Extract the (X, Y) coordinate from the center of the cell holding the provided text.  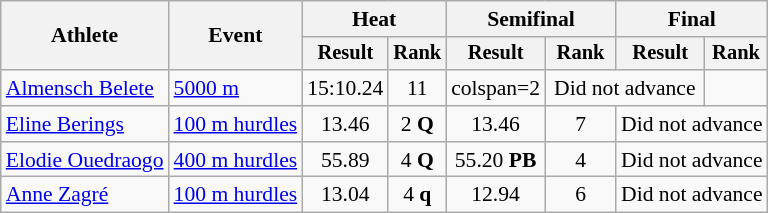
4 (580, 160)
Semifinal (531, 19)
colspan=2 (496, 88)
11 (417, 88)
Event (236, 36)
5000 m (236, 88)
400 m hurdles (236, 160)
15:10.24 (345, 88)
13.04 (345, 195)
Eline Berings (85, 124)
Almensch Belete (85, 88)
Heat (374, 19)
Athlete (85, 36)
4 Q (417, 160)
Elodie Ouedraogo (85, 160)
55.20 PB (496, 160)
6 (580, 195)
2 Q (417, 124)
Anne Zagré (85, 195)
55.89 (345, 160)
4 q (417, 195)
Final (692, 19)
12.94 (496, 195)
7 (580, 124)
